Provide the (X, Y) coordinate of the cell's center where the given text is located.  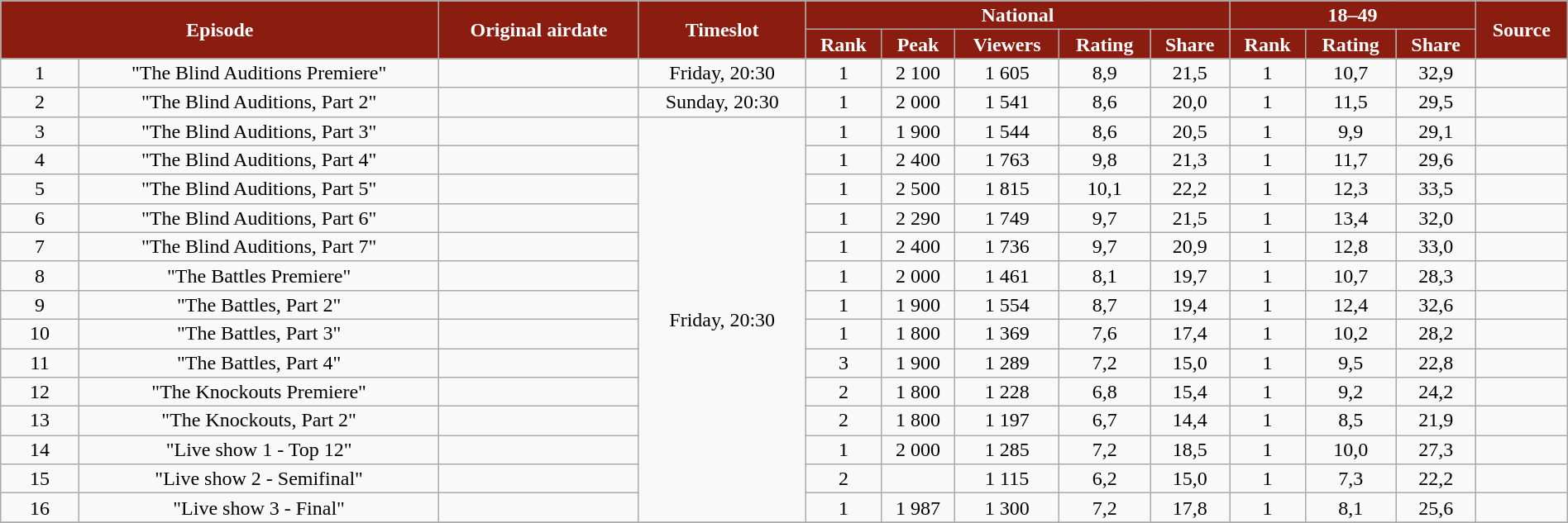
15,4 (1190, 392)
"The Battles, Part 4" (258, 364)
1 369 (1007, 334)
8,9 (1105, 73)
33,0 (1436, 246)
14,4 (1190, 421)
32,0 (1436, 218)
12,3 (1350, 188)
33,5 (1436, 188)
"Live show 2 - Semifinal" (258, 479)
13 (40, 421)
25,6 (1436, 507)
6,7 (1105, 421)
9,9 (1350, 131)
29,1 (1436, 131)
12 (40, 392)
22,8 (1436, 364)
8,5 (1350, 421)
2 290 (918, 218)
32,9 (1436, 73)
14 (40, 449)
"The Knockouts, Part 2" (258, 421)
6,8 (1105, 392)
1 197 (1007, 421)
"The Blind Auditions, Part 2" (258, 102)
32,6 (1436, 304)
1 228 (1007, 392)
11,5 (1350, 102)
"The Battles, Part 3" (258, 334)
"The Battles Premiere" (258, 276)
1 763 (1007, 160)
Timeslot (722, 30)
1 541 (1007, 102)
2 100 (918, 73)
20,9 (1190, 246)
"The Battles, Part 2" (258, 304)
20,5 (1190, 131)
"Live show 3 - Final" (258, 507)
24,2 (1436, 392)
21,3 (1190, 160)
17,8 (1190, 507)
29,6 (1436, 160)
10 (40, 334)
1 987 (918, 507)
28,3 (1436, 276)
7 (40, 246)
Original airdate (539, 30)
29,5 (1436, 102)
"The Blind Auditions, Part 6" (258, 218)
15 (40, 479)
Source (1522, 30)
18–49 (1353, 15)
1 285 (1007, 449)
"The Blind Auditions, Part 5" (258, 188)
7,6 (1105, 334)
21,9 (1436, 421)
Peak (918, 45)
4 (40, 160)
"The Blind Auditions, Part 4" (258, 160)
1 605 (1007, 73)
10,1 (1105, 188)
"The Blind Auditions, Part 3" (258, 131)
1 300 (1007, 507)
1 815 (1007, 188)
1 461 (1007, 276)
17,4 (1190, 334)
1 289 (1007, 364)
13,4 (1350, 218)
10,0 (1350, 449)
Sunday, 20:30 (722, 102)
16 (40, 507)
7,3 (1350, 479)
5 (40, 188)
Viewers (1007, 45)
"The Blind Auditions Premiere" (258, 73)
9,5 (1350, 364)
8,7 (1105, 304)
18,5 (1190, 449)
1 554 (1007, 304)
6 (40, 218)
National (1017, 15)
19,4 (1190, 304)
6,2 (1105, 479)
20,0 (1190, 102)
11 (40, 364)
9 (40, 304)
19,7 (1190, 276)
2 500 (918, 188)
1 115 (1007, 479)
"The Knockouts Premiere" (258, 392)
8 (40, 276)
10,2 (1350, 334)
Episode (220, 30)
9,8 (1105, 160)
9,2 (1350, 392)
1 749 (1007, 218)
1 544 (1007, 131)
12,4 (1350, 304)
1 736 (1007, 246)
11,7 (1350, 160)
27,3 (1436, 449)
"Live show 1 - Top 12" (258, 449)
12,8 (1350, 246)
"The Blind Auditions, Part 7" (258, 246)
28,2 (1436, 334)
